Output the [X, Y] coordinate of the center of the cell containing the given text.  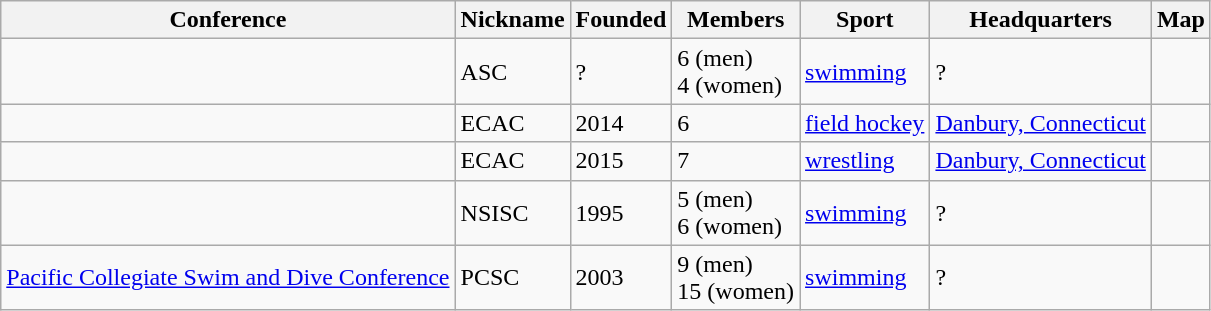
1995 [621, 212]
Founded [621, 20]
5 (men)6 (women) [736, 212]
Sport [865, 20]
Members [736, 20]
wrestling [865, 161]
Nickname [512, 20]
2014 [621, 123]
Conference [228, 20]
field hockey [865, 123]
2015 [621, 161]
NSISC [512, 212]
6 [736, 123]
Map [1180, 20]
2003 [621, 278]
9 (men)15 (women) [736, 278]
ASC [512, 72]
6 (men)4 (women) [736, 72]
PCSC [512, 278]
Pacific Collegiate Swim and Dive Conference [228, 278]
Headquarters [1040, 20]
7 [736, 161]
